From the cell containing the given text, extract its center point as (X, Y) coordinate. 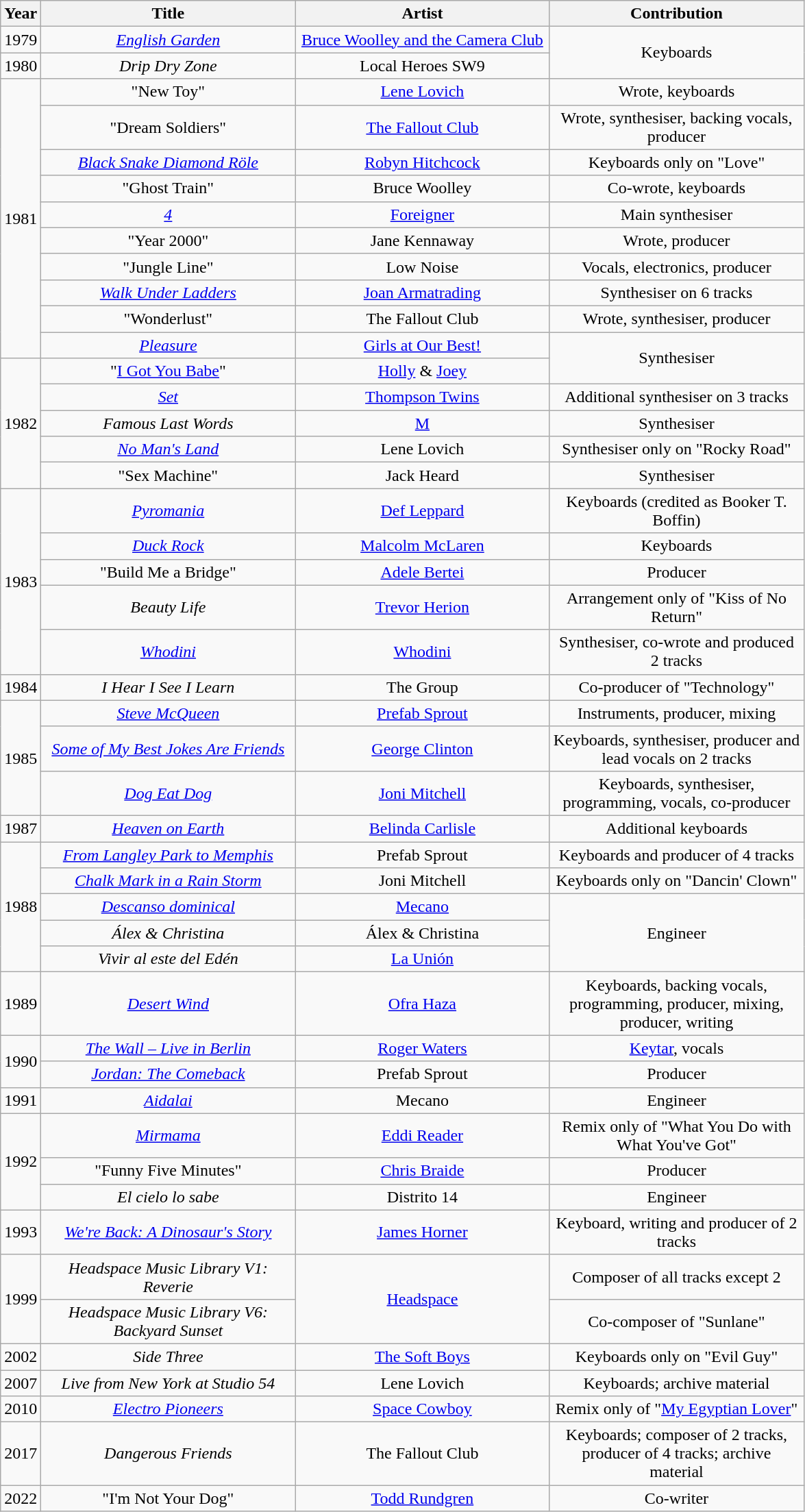
James Horner (422, 1232)
Chalk Mark in a Rain Storm (169, 881)
Keyboards and producer of 4 tracks (677, 854)
2017 (21, 1454)
Heaven on Earth (169, 828)
Black Snake Diamond Röle (169, 162)
Foreigner (422, 214)
1984 (21, 687)
"Jungle Line" (169, 267)
"Funny Five Minutes" (169, 1171)
1979 (21, 40)
Joan Armatrading (422, 293)
Co-composer of "Sunlane" (677, 1321)
Keyboards; composer of 2 tracks, producer of 4 tracks; archive material (677, 1454)
"Year 2000" (169, 240)
El cielo lo sabe (169, 1197)
1999 (21, 1299)
Co-writer (677, 1498)
1991 (21, 1100)
Keyboards (credited as Booker T. Boffin) (677, 511)
George Clinton (422, 748)
1993 (21, 1232)
"Ghost Train" (169, 188)
Vivir al este del Edén (169, 959)
"Sex Machine" (169, 475)
Robyn Hitchcock (422, 162)
From Langley Park to Memphis (169, 854)
Holly & Joey (422, 371)
Local Heroes SW9 (422, 66)
Headspace Music Library V1: Reverie (169, 1277)
Keytar, vocals (677, 1048)
2010 (21, 1409)
Adele Bertei (422, 572)
Co-producer of "Technology" (677, 687)
Wrote, synthesiser, backing vocals, producer (677, 127)
No Man's Land (169, 449)
1989 (21, 1004)
Trevor Herion (422, 607)
2002 (21, 1356)
Title (169, 14)
Additional synthesiser on 3 tracks (677, 397)
The Group (422, 687)
1987 (21, 828)
Jordan: The Comeback (169, 1074)
Keyboards only on "Dancin' Clown" (677, 881)
Keyboards, backing vocals, programming, producer, mixing, producer, writing (677, 1004)
1992 (21, 1162)
Drip Dry Zone (169, 66)
1988 (21, 906)
"I Got You Babe" (169, 371)
1980 (21, 66)
I Hear I See I Learn (169, 687)
Wrote, synthesiser, producer (677, 319)
Arrangement only of "Kiss of No Return" (677, 607)
Mirmama (169, 1136)
Artist (422, 14)
Keyboards, synthesiser, producer and lead vocals on 2 tracks (677, 748)
1985 (21, 758)
Headspace Music Library V6: Backyard Sunset (169, 1321)
"Dream Soldiers" (169, 127)
Chris Braide (422, 1171)
Belinda Carlisle (422, 828)
Some of My Best Jokes Are Friends (169, 748)
Remix only of "What You Do with What You've Got" (677, 1136)
Def Leppard (422, 511)
Roger Waters (422, 1048)
1983 (21, 581)
2022 (21, 1498)
Wrote, producer (677, 240)
Year (21, 14)
4 (169, 214)
Desert Wind (169, 1004)
Girls at Our Best! (422, 345)
Vocals, electronics, producer (677, 267)
1990 (21, 1061)
Keyboards only on "Love" (677, 162)
Keyboards, synthesiser, programming, vocals, co-producer (677, 793)
Composer of all tracks except 2 (677, 1277)
Synthesiser, co-wrote and produced 2 tracks (677, 652)
Co-wrote, keyboards (677, 188)
Space Cowboy (422, 1409)
Dangerous Friends (169, 1454)
Bruce Woolley and the Camera Club (422, 40)
1981 (21, 219)
"I'm Not Your Dog" (169, 1498)
Distrito 14 (422, 1197)
Bruce Woolley (422, 188)
Pleasure (169, 345)
English Garden (169, 40)
Steve McQueen (169, 713)
Keyboards; archive material (677, 1383)
Famous Last Words (169, 423)
Wrote, keyboards (677, 92)
Electro Pioneers (169, 1409)
M (422, 423)
Descanso dominical (169, 907)
Headspace (422, 1299)
Contribution (677, 14)
Keyboard, writing and producer of 2 tracks (677, 1232)
The Soft Boys (422, 1356)
Malcolm McLaren (422, 546)
Side Three (169, 1356)
Aidalai (169, 1100)
Duck Rock (169, 546)
"Build Me a Bridge" (169, 572)
Live from New York at Studio 54 (169, 1383)
Jack Heard (422, 475)
Pyromania (169, 511)
Eddi Reader (422, 1136)
Keyboards only on "Evil Guy" (677, 1356)
"Wonderlust" (169, 319)
Main synthesiser (677, 214)
Dog Eat Dog (169, 793)
Instruments, producer, mixing (677, 713)
Beauty Life (169, 607)
We're Back: A Dinosaur's Story (169, 1232)
Ofra Haza (422, 1004)
Set (169, 397)
Thompson Twins (422, 397)
Remix only of "My Egyptian Lover" (677, 1409)
Walk Under Ladders (169, 293)
Additional keyboards (677, 828)
2007 (21, 1383)
Jane Kennaway (422, 240)
Synthesiser only on "Rocky Road" (677, 449)
"New Toy" (169, 92)
Low Noise (422, 267)
Todd Rundgren (422, 1498)
Synthesiser on 6 tracks (677, 293)
The Wall – Live in Berlin (169, 1048)
La Unión (422, 959)
1982 (21, 423)
